Locate the cell with the specified text and output its [x, y] center coordinate. 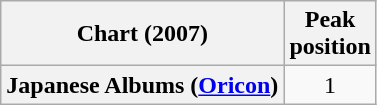
1 [330, 85]
Chart (2007) [142, 34]
Japanese Albums (Oricon) [142, 85]
Peakposition [330, 34]
